Capture the cell that displays the provided text and extract its [X, Y] central coordinate. 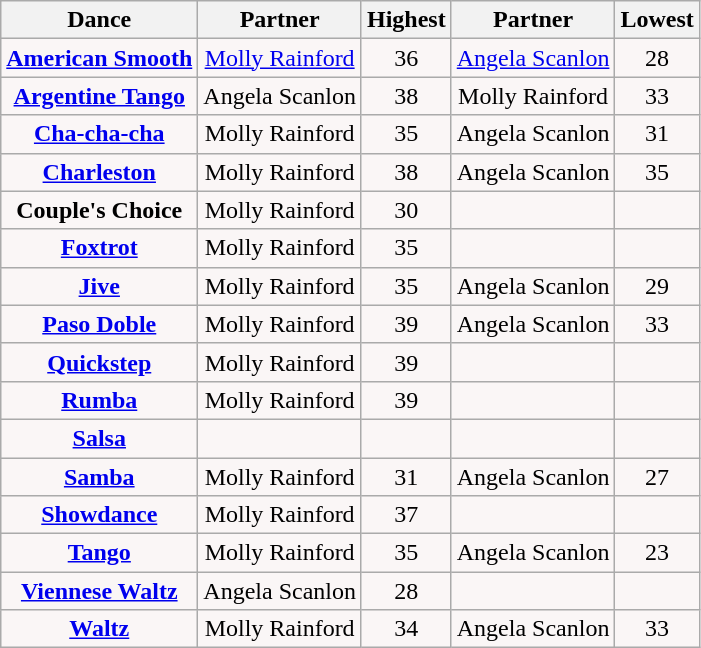
29 [657, 286]
34 [406, 629]
Waltz [100, 629]
Showdance [100, 515]
Lowest [657, 20]
Foxtrot [100, 248]
Couple's Choice [100, 210]
36 [406, 58]
23 [657, 553]
Salsa [100, 438]
Charleston [100, 172]
Viennese Waltz [100, 591]
37 [406, 515]
Dance [100, 20]
Argentine Tango [100, 96]
Paso Doble [100, 324]
30 [406, 210]
Rumba [100, 400]
Tango [100, 553]
Samba [100, 477]
Jive [100, 286]
27 [657, 477]
American Smooth [100, 58]
Quickstep [100, 362]
Cha-cha-cha [100, 134]
Highest [406, 20]
